Locate the cell with the specified text and output its (X, Y) center coordinate. 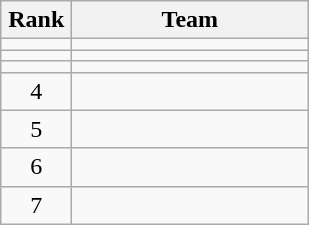
4 (36, 91)
5 (36, 129)
6 (36, 167)
Team (190, 20)
7 (36, 205)
Rank (36, 20)
